Return the (X, Y) coordinate for the center point of the cell that contains the specified text.  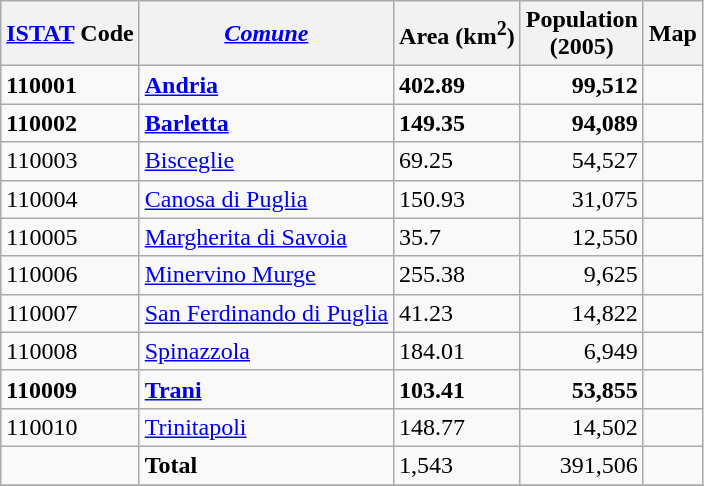
Margherita di Savoia (266, 237)
Bisceglie (266, 161)
149.35 (458, 123)
184.01 (458, 351)
Map (672, 34)
Andria (266, 85)
12,550 (582, 237)
148.77 (458, 427)
255.38 (458, 275)
Area (km2) (458, 34)
110004 (70, 199)
Population (2005) (582, 34)
41.23 (458, 313)
54,527 (582, 161)
San Ferdinando di Puglia (266, 313)
110005 (70, 237)
99,512 (582, 85)
Trinitapoli (266, 427)
Minervino Murge (266, 275)
1,543 (458, 465)
110003 (70, 161)
Canosa di Puglia (266, 199)
14,502 (582, 427)
35.7 (458, 237)
402.89 (458, 85)
110007 (70, 313)
110010 (70, 427)
Trani (266, 389)
Total (266, 465)
6,949 (582, 351)
110009 (70, 389)
Comune (266, 34)
14,822 (582, 313)
Spinazzola (266, 351)
53,855 (582, 389)
110001 (70, 85)
391,506 (582, 465)
110008 (70, 351)
94,089 (582, 123)
110002 (70, 123)
69.25 (458, 161)
Barletta (266, 123)
31,075 (582, 199)
103.41 (458, 389)
110006 (70, 275)
9,625 (582, 275)
ISTAT Code (70, 34)
150.93 (458, 199)
